From the cell containing the given text, extract its center point as (X, Y) coordinate. 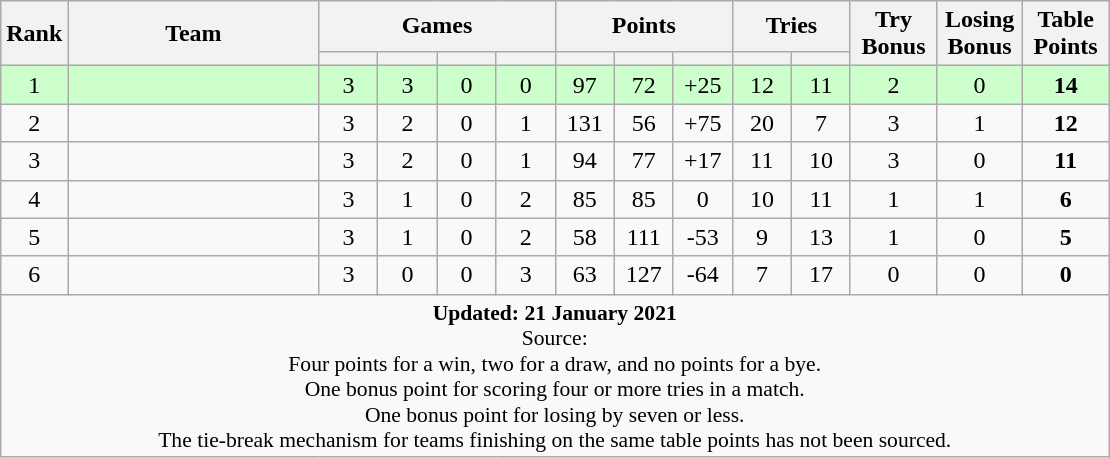
+75 (702, 123)
Try Bonus (893, 34)
97 (584, 85)
4 (34, 199)
77 (644, 161)
56 (644, 123)
13 (820, 237)
Table Points (1066, 34)
94 (584, 161)
-53 (702, 237)
Team (194, 34)
+17 (702, 161)
111 (644, 237)
17 (820, 275)
Rank (34, 34)
127 (644, 275)
-64 (702, 275)
Points (644, 26)
58 (584, 237)
63 (584, 275)
Games (437, 26)
+25 (702, 85)
72 (644, 85)
9 (762, 237)
14 (1066, 85)
131 (584, 123)
Tries (791, 26)
Losing Bonus (980, 34)
20 (762, 123)
